Determine the [X, Y] coordinate at the center of the cell enclosing the given text.  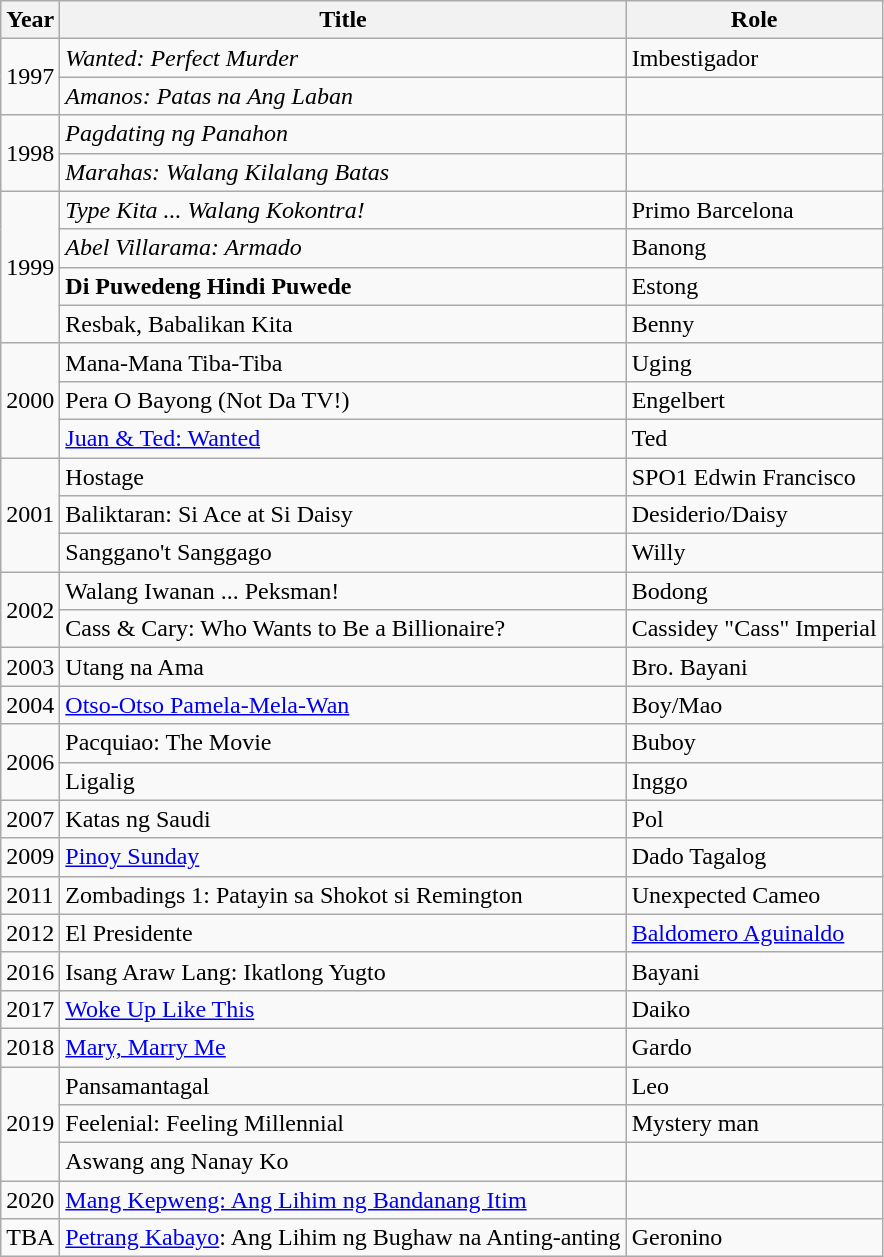
Estong [754, 286]
Inggo [754, 781]
Isang Araw Lang: Ikatlong Yugto [343, 971]
2009 [30, 857]
Year [30, 20]
Pacquiao: The Movie [343, 743]
Pera O Bayong (Not Da TV!) [343, 400]
Bro. Bayani [754, 667]
2016 [30, 971]
Boy/Mao [754, 705]
Pagdating ng Panahon [343, 134]
Mana-Mana Tiba-Tiba [343, 362]
Baldomero Aguinaldo [754, 933]
2007 [30, 819]
Marahas: Walang Kilalang Batas [343, 172]
2001 [30, 515]
2006 [30, 762]
Bodong [754, 591]
Cassidey "Cass" Imperial [754, 629]
Ligalig [343, 781]
Mystery man [754, 1124]
2002 [30, 610]
2018 [30, 1047]
Buboy [754, 743]
Dado Tagalog [754, 857]
Gardo [754, 1047]
1999 [30, 267]
Uging [754, 362]
Hostage [343, 477]
Ted [754, 438]
2003 [30, 667]
Daiko [754, 1009]
Primo Barcelona [754, 210]
2019 [30, 1123]
Juan & Ted: Wanted [343, 438]
Zombadings 1: Patayin sa Shokot si Remington [343, 895]
Di Puwedeng Hindi Puwede [343, 286]
2020 [30, 1200]
Title [343, 20]
El Presidente [343, 933]
Desiderio/Daisy [754, 515]
Wanted: Perfect Murder [343, 58]
Leo [754, 1085]
Bayani [754, 971]
Katas ng Saudi [343, 819]
Walang Iwanan ... Peksman! [343, 591]
Pol [754, 819]
SPO1 Edwin Francisco [754, 477]
Benny [754, 324]
Imbestigador [754, 58]
1998 [30, 153]
Pinoy Sunday [343, 857]
Baliktaran: Si Ace at Si Daisy [343, 515]
2012 [30, 933]
Type Kita ... Walang Kokontra! [343, 210]
2004 [30, 705]
Pansamantagal [343, 1085]
Petrang Kabayo: Ang Lihim ng Bughaw na Anting-anting [343, 1238]
Engelbert [754, 400]
Cass & Cary: Who Wants to Be a Billionaire? [343, 629]
Mary, Marry Me [343, 1047]
Resbak, Babalikan Kita [343, 324]
Role [754, 20]
Banong [754, 248]
Woke Up Like This [343, 1009]
Willy [754, 553]
Geronino [754, 1238]
Aswang ang Nanay Ko [343, 1162]
Utang na Ama [343, 667]
Mang Kepweng: Ang Lihim ng Bandanang Itim [343, 1200]
Abel Villarama: Armado [343, 248]
Unexpected Cameo [754, 895]
2017 [30, 1009]
Amanos: Patas na Ang Laban [343, 96]
2011 [30, 895]
Otso-Otso Pamela-Mela-Wan [343, 705]
2000 [30, 400]
TBA [30, 1238]
1997 [30, 77]
Sanggano't Sanggago [343, 553]
Feelenial: Feeling Millennial [343, 1124]
